Extract the [X, Y] coordinate from the center of the cell holding the provided text.  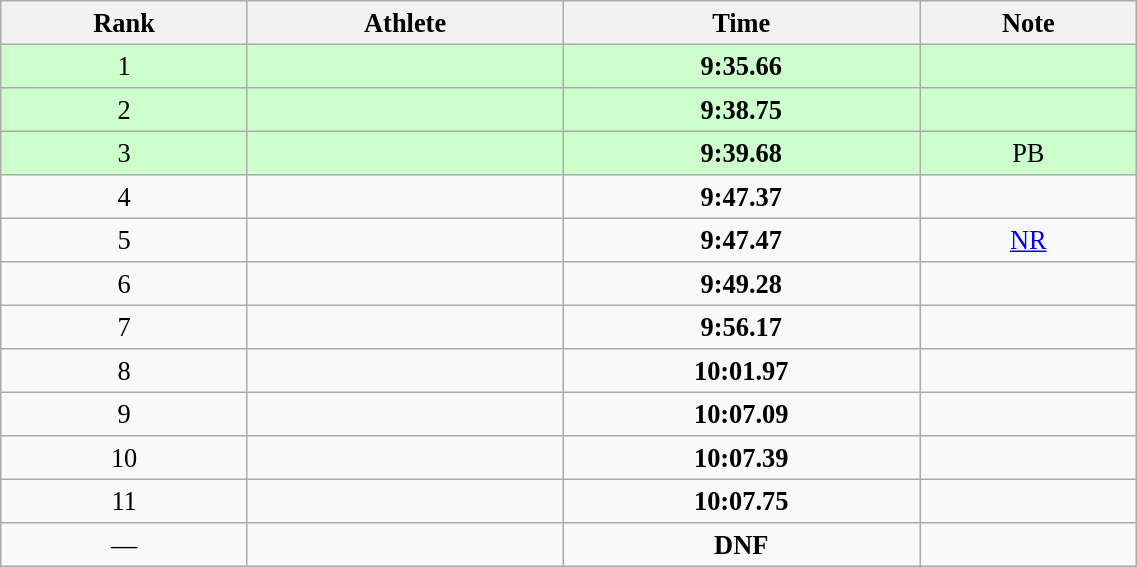
9:35.66 [742, 66]
Rank [124, 22]
10:01.97 [742, 371]
2 [124, 109]
NR [1028, 240]
11 [124, 501]
Athlete [404, 22]
7 [124, 327]
10:07.39 [742, 458]
10:07.75 [742, 501]
9:49.28 [742, 284]
9:38.75 [742, 109]
Note [1028, 22]
8 [124, 371]
9:39.68 [742, 153]
4 [124, 197]
6 [124, 284]
1 [124, 66]
9:47.47 [742, 240]
DNF [742, 545]
3 [124, 153]
— [124, 545]
10 [124, 458]
5 [124, 240]
Time [742, 22]
10:07.09 [742, 414]
9:47.37 [742, 197]
9 [124, 414]
9:56.17 [742, 327]
PB [1028, 153]
